From the cell containing the given text, extract its center point as [X, Y] coordinate. 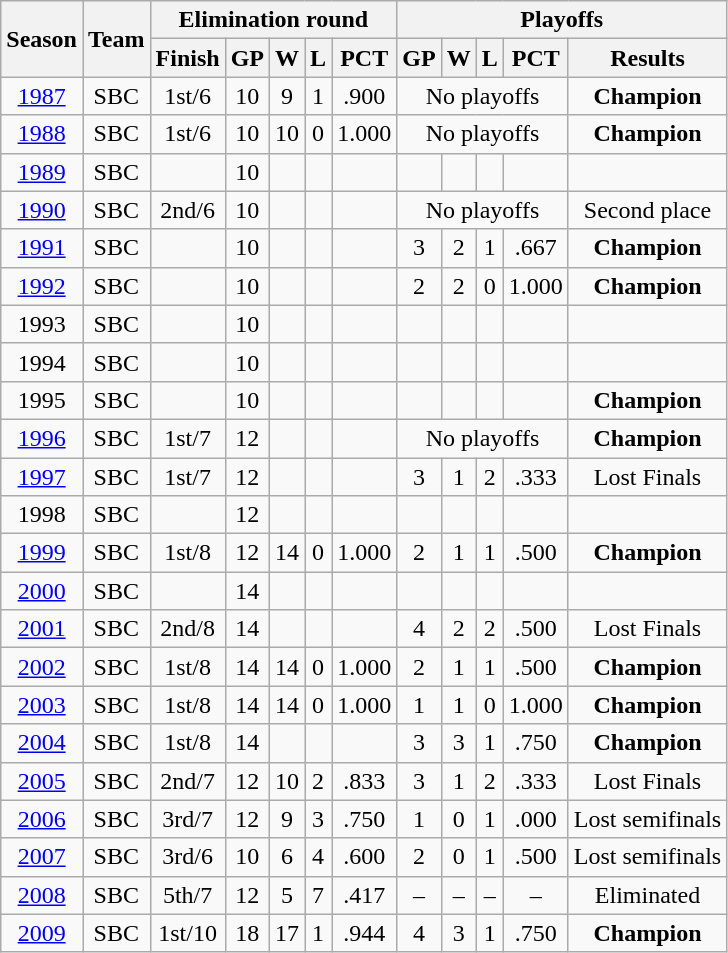
.944 [364, 933]
18 [247, 933]
3rd/7 [188, 819]
Elimination round [274, 20]
Team [116, 39]
1996 [42, 438]
Second place [647, 210]
1992 [42, 286]
2007 [42, 857]
1987 [42, 96]
1991 [42, 248]
2009 [42, 933]
.667 [536, 248]
2008 [42, 895]
2nd/6 [188, 210]
.417 [364, 895]
2nd/7 [188, 781]
2001 [42, 629]
2004 [42, 743]
5th/7 [188, 895]
3rd/6 [188, 857]
1989 [42, 172]
Eliminated [647, 895]
Playoffs [562, 20]
1988 [42, 134]
1993 [42, 324]
2000 [42, 591]
.600 [364, 857]
2002 [42, 667]
1995 [42, 400]
Finish [188, 58]
2006 [42, 819]
1998 [42, 515]
.900 [364, 96]
1997 [42, 477]
1st/10 [188, 933]
2005 [42, 781]
6 [288, 857]
1994 [42, 362]
2nd/8 [188, 629]
2003 [42, 705]
1990 [42, 210]
7 [318, 895]
.833 [364, 781]
1999 [42, 553]
Season [42, 39]
Results [647, 58]
5 [288, 895]
.000 [536, 819]
17 [288, 933]
